Return the [X, Y] coordinate for the center point of the cell that contains the specified text.  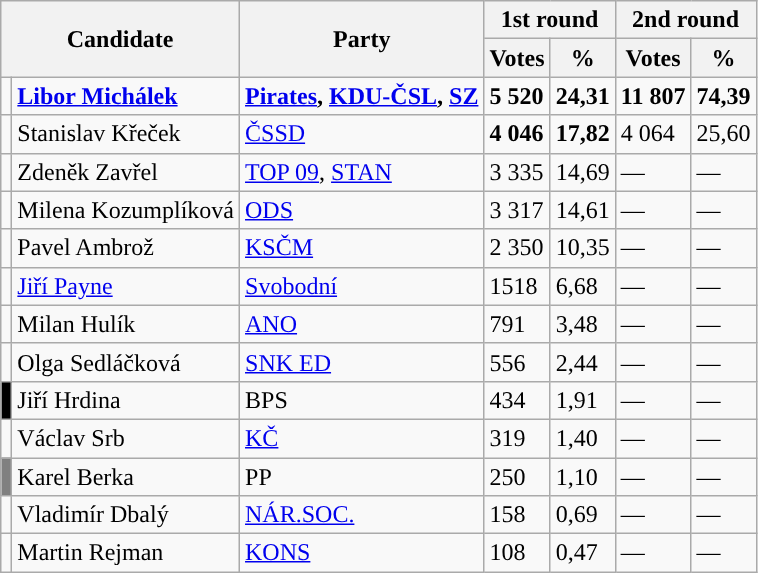
BPS [362, 400]
0,47 [582, 553]
Vladimír Dbalý [126, 515]
14,61 [582, 210]
4 046 [517, 134]
1,10 [582, 477]
434 [517, 400]
NÁR.SOC. [362, 515]
2nd round [686, 20]
108 [517, 553]
TOP 09, STAN [362, 172]
Milena Kozumplíková [126, 210]
1,40 [582, 438]
Jiří Hrdina [126, 400]
Stanislav Křeček [126, 134]
2,44 [582, 362]
319 [517, 438]
74,39 [724, 96]
14,69 [582, 172]
Pavel Ambrož [126, 248]
0,69 [582, 515]
2 350 [517, 248]
Jiří Payne [126, 286]
3 317 [517, 210]
KSČM [362, 248]
Olga Sedláčková [126, 362]
556 [517, 362]
Karel Berka [126, 477]
4 064 [653, 134]
3,48 [582, 324]
KONS [362, 553]
ČSSD [362, 134]
Candidate [120, 39]
ANO [362, 324]
250 [517, 477]
Zdeněk Zavřel [126, 172]
6,68 [582, 286]
Svobodní [362, 286]
Party [362, 39]
11 807 [653, 96]
KČ [362, 438]
25,60 [724, 134]
PP [362, 477]
Martin Rejman [126, 553]
Milan Hulík [126, 324]
10,35 [582, 248]
Libor Michálek [126, 96]
1518 [517, 286]
SNK ED [362, 362]
24,31 [582, 96]
3 335 [517, 172]
791 [517, 324]
17,82 [582, 134]
Pirates, KDU-ČSL, SZ [362, 96]
1,91 [582, 400]
ODS [362, 210]
5 520 [517, 96]
1st round [550, 20]
Václav Srb [126, 438]
158 [517, 515]
